Find where the given text appears and provide that cell's center as [X, Y] coordinate. 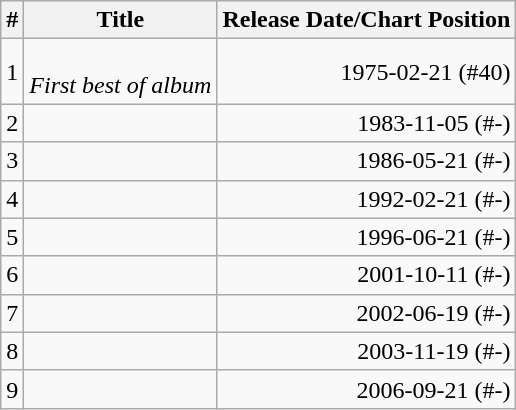
# [12, 20]
4 [12, 199]
2003-11-19 (#-) [366, 351]
2006-09-21 (#-) [366, 389]
6 [12, 275]
8 [12, 351]
Release Date/Chart Position [366, 20]
First best of album [120, 72]
1983-11-05 (#-) [366, 123]
9 [12, 389]
1986-05-21 (#-) [366, 161]
2002-06-19 (#-) [366, 313]
2 [12, 123]
1992-02-21 (#-) [366, 199]
7 [12, 313]
1975-02-21 (#40) [366, 72]
5 [12, 237]
3 [12, 161]
2001-10-11 (#-) [366, 275]
1 [12, 72]
Title [120, 20]
1996-06-21 (#-) [366, 237]
